From the cell containing the given text, extract its center point as [x, y] coordinate. 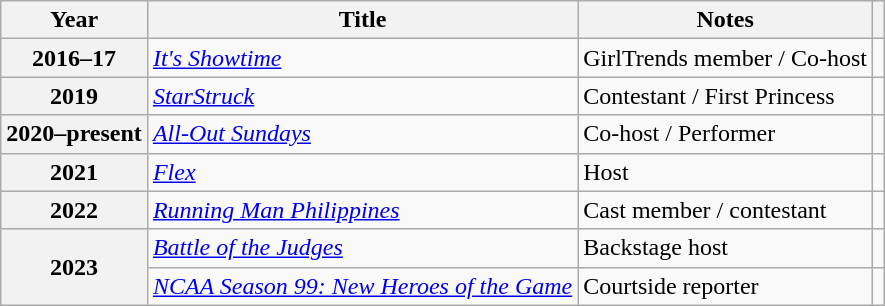
Backstage host [726, 248]
Cast member / contestant [726, 210]
Running Man Philippines [362, 210]
2016–17 [74, 58]
Host [726, 172]
All-Out Sundays [362, 134]
2019 [74, 96]
Notes [726, 20]
Co-host / Performer [726, 134]
2022 [74, 210]
2020–present [74, 134]
Year [74, 20]
StarStruck [362, 96]
Title [362, 20]
GirlTrends member / Co-host [726, 58]
2021 [74, 172]
2023 [74, 267]
Flex [362, 172]
Battle of the Judges [362, 248]
NCAA Season 99: New Heroes of the Game [362, 286]
Contestant / First Princess [726, 96]
Courtside reporter [726, 286]
It's Showtime [362, 58]
